Output the [x, y] coordinate of the center of the cell containing the given text.  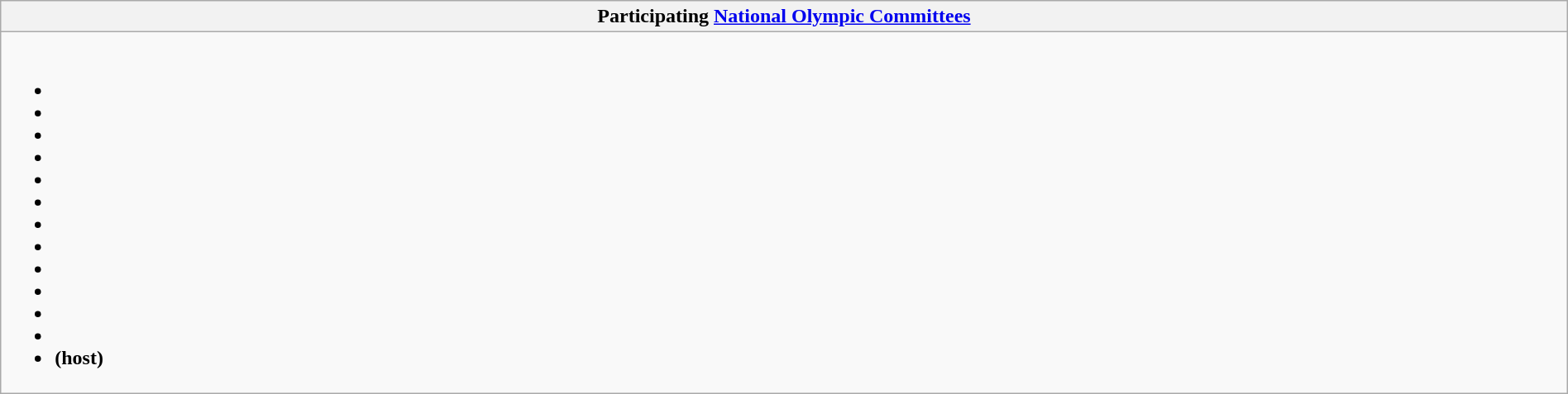
(host) [784, 213]
Participating National Olympic Committees [784, 17]
